For the text-containing cell, return its midpoint in [x, y] coordinate format. 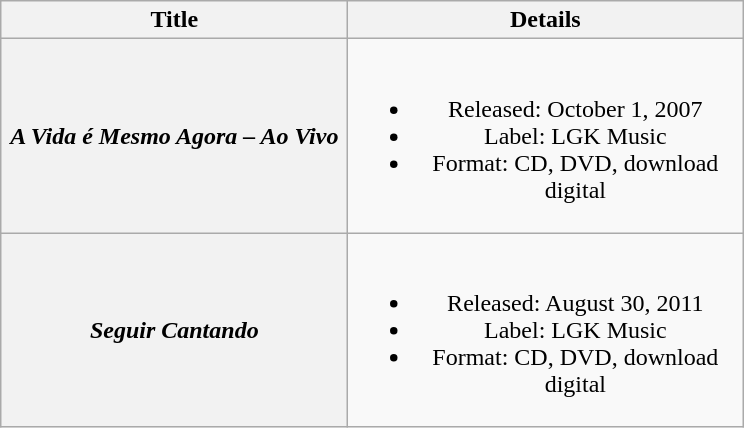
Title [174, 20]
Released: August 30, 2011Label: LGK MusicFormat: CD, DVD, download digital [546, 330]
Seguir Cantando [174, 330]
Released: October 1, 2007Label: LGK MusicFormat: CD, DVD, download digital [546, 136]
A Vida é Mesmo Agora – Ao Vivo [174, 136]
Details [546, 20]
